From the cell containing the given text, extract its center point as [x, y] coordinate. 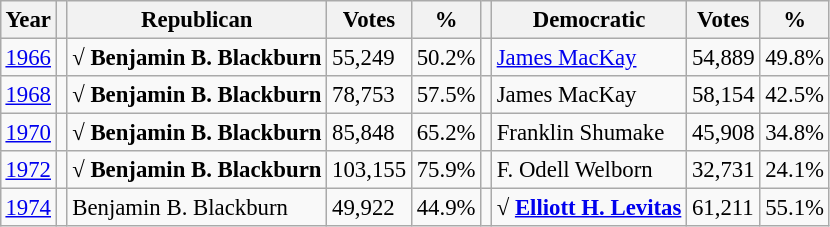
32,731 [724, 170]
1974 [28, 208]
55.1% [794, 208]
Year [28, 20]
34.8% [794, 133]
Democratic [588, 20]
F. Odell Welborn [588, 170]
1966 [28, 57]
Republican [197, 20]
1972 [28, 170]
√ Elliott H. Levitas [588, 208]
54,889 [724, 57]
24.1% [794, 170]
61,211 [724, 208]
42.5% [794, 95]
49.8% [794, 57]
65.2% [446, 133]
103,155 [370, 170]
58,154 [724, 95]
75.9% [446, 170]
49,922 [370, 208]
44.9% [446, 208]
Franklin Shumake [588, 133]
1970 [28, 133]
45,908 [724, 133]
85,848 [370, 133]
1968 [28, 95]
78,753 [370, 95]
Benjamin B. Blackburn [197, 208]
57.5% [446, 95]
50.2% [446, 57]
55,249 [370, 57]
